Locate the cell with the specified text and output its [x, y] center coordinate. 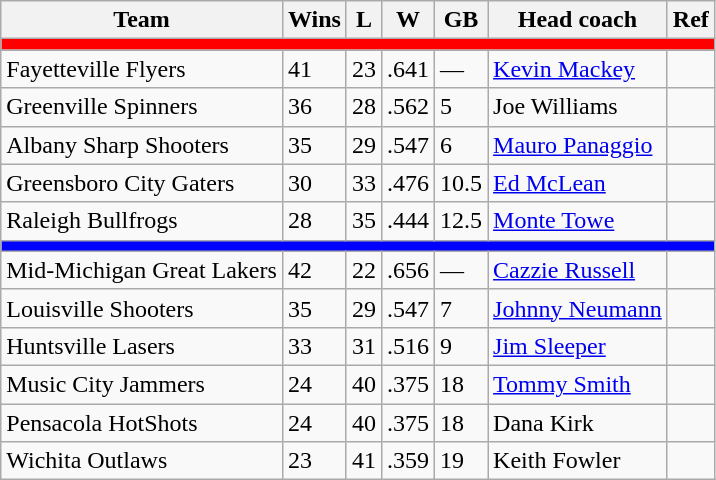
Louisville Shooters [142, 308]
10.5 [462, 183]
GB [462, 20]
.359 [408, 461]
Wichita Outlaws [142, 461]
Dana Kirk [578, 423]
Johnny Neumann [578, 308]
12.5 [462, 221]
L [364, 20]
36 [314, 107]
Raleigh Bullfrogs [142, 221]
30 [314, 183]
.516 [408, 346]
31 [364, 346]
Head coach [578, 20]
9 [462, 346]
.656 [408, 270]
Jim Sleeper [578, 346]
Albany Sharp Shooters [142, 145]
Monte Towe [578, 221]
Tommy Smith [578, 384]
.641 [408, 69]
19 [462, 461]
22 [364, 270]
7 [462, 308]
.444 [408, 221]
Mauro Panaggio [578, 145]
Kevin Mackey [578, 69]
.562 [408, 107]
Mid-Michigan Great Lakers [142, 270]
Greenville Spinners [142, 107]
Keith Fowler [578, 461]
W [408, 20]
Joe Williams [578, 107]
Ref [690, 20]
Greensboro City Gaters [142, 183]
Team [142, 20]
Huntsville Lasers [142, 346]
42 [314, 270]
Cazzie Russell [578, 270]
Fayetteville Flyers [142, 69]
Pensacola HotShots [142, 423]
5 [462, 107]
6 [462, 145]
.476 [408, 183]
Ed McLean [578, 183]
Wins [314, 20]
Music City Jammers [142, 384]
